Return [x, y] of the center of cell containing provided text 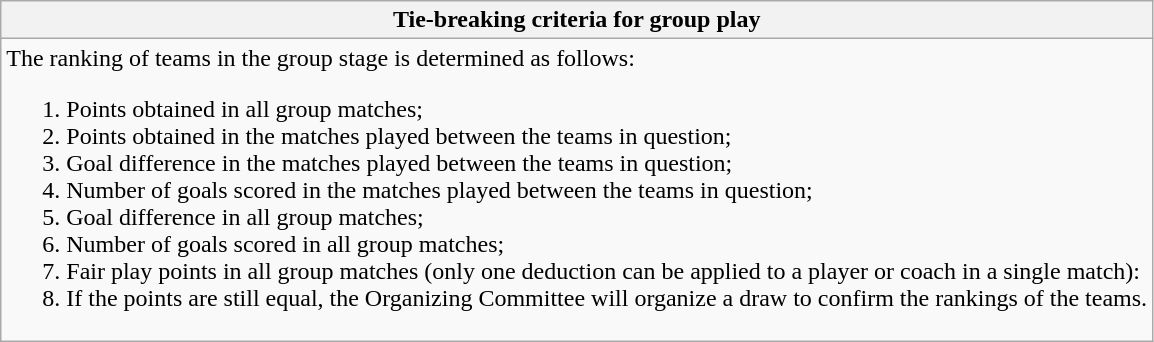
Tie-breaking criteria for group play [577, 20]
